Search for the cell housing the specified text and yield its (x, y) center coordinate. 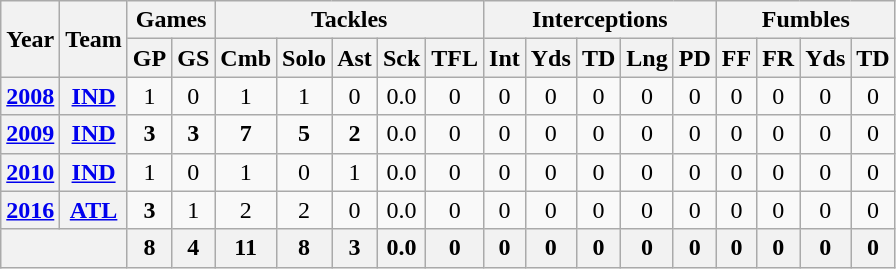
Ast (355, 58)
FR (778, 58)
Cmb (246, 58)
Fumbles (806, 20)
2016 (30, 210)
Games (170, 20)
GS (194, 58)
2008 (30, 96)
Tackles (350, 20)
Year (30, 39)
Int (505, 58)
TFL (455, 58)
5 (304, 134)
11 (246, 248)
Lng (647, 58)
Sck (401, 58)
Interceptions (600, 20)
FF (736, 58)
2009 (30, 134)
7 (246, 134)
2010 (30, 172)
ATL (94, 210)
4 (194, 248)
Team (94, 39)
Solo (304, 58)
GP (149, 58)
PD (694, 58)
